From the cell containing the given text, extract its center point as [x, y] coordinate. 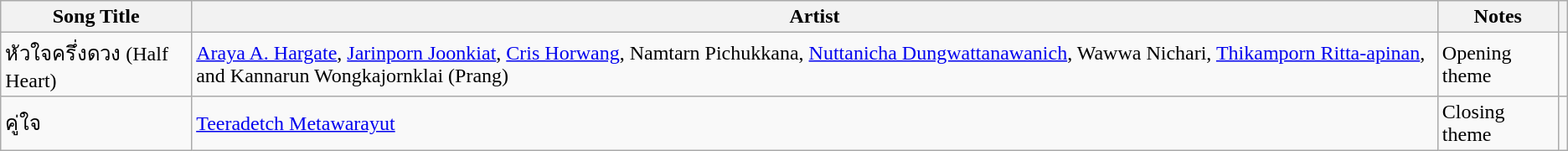
หัวใจครึ่งดวง (Half Heart) [96, 65]
Closing theme [1498, 122]
Artist [815, 17]
Teeradetch Metawarayut [815, 122]
Opening theme [1498, 65]
Notes [1498, 17]
Song Title [96, 17]
คู่ใจ [96, 122]
